From the cell containing the given text, extract its center point as (X, Y) coordinate. 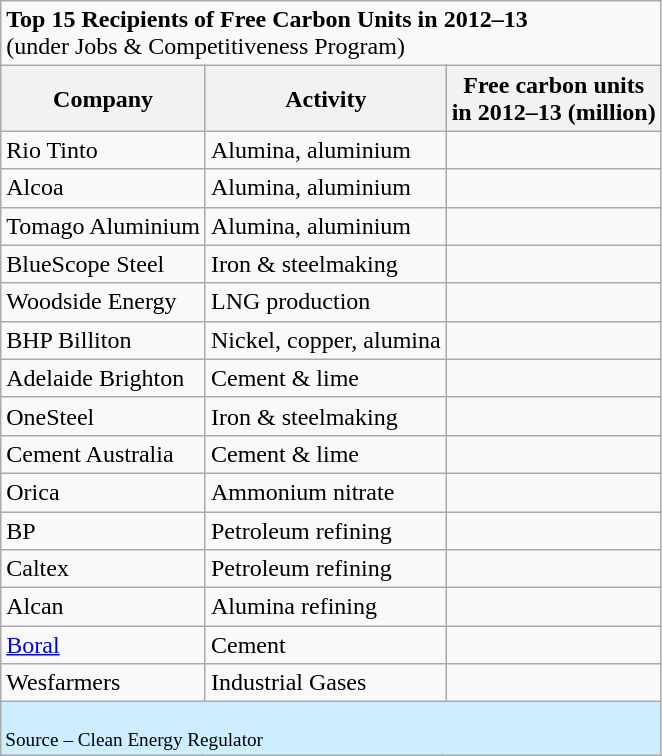
BHP Billiton (104, 340)
Wesfarmers (104, 683)
Alumina refining (326, 607)
Source – Clean Energy Regulator (331, 729)
Orica (104, 492)
Adelaide Brighton (104, 378)
Cement (326, 645)
LNG production (326, 302)
Caltex (104, 569)
BP (104, 531)
Ammonium nitrate (326, 492)
Boral (104, 645)
Free carbon unitsin 2012–13 (million) (554, 98)
Tomago Aluminium (104, 226)
Rio Tinto (104, 150)
Alcoa (104, 188)
BlueScope Steel (104, 264)
Alcan (104, 607)
Woodside Energy (104, 302)
Cement Australia (104, 454)
Nickel, copper, alumina (326, 340)
Top 15 Recipients of Free Carbon Units in 2012–13(under Jobs & Competitiveness Program) (331, 34)
OneSteel (104, 416)
Activity (326, 98)
Industrial Gases (326, 683)
Company (104, 98)
